From the cell containing the given text, extract its center point as [x, y] coordinate. 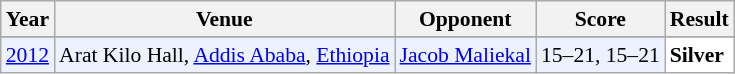
Arat Kilo Hall, Addis Ababa, Ethiopia [224, 55]
Venue [224, 19]
Year [28, 19]
Score [600, 19]
Opponent [466, 19]
15–21, 15–21 [600, 55]
Result [700, 19]
2012 [28, 55]
Jacob Maliekal [466, 55]
Silver [700, 55]
